Output the [x, y] coordinate of the center of the cell containing the given text.  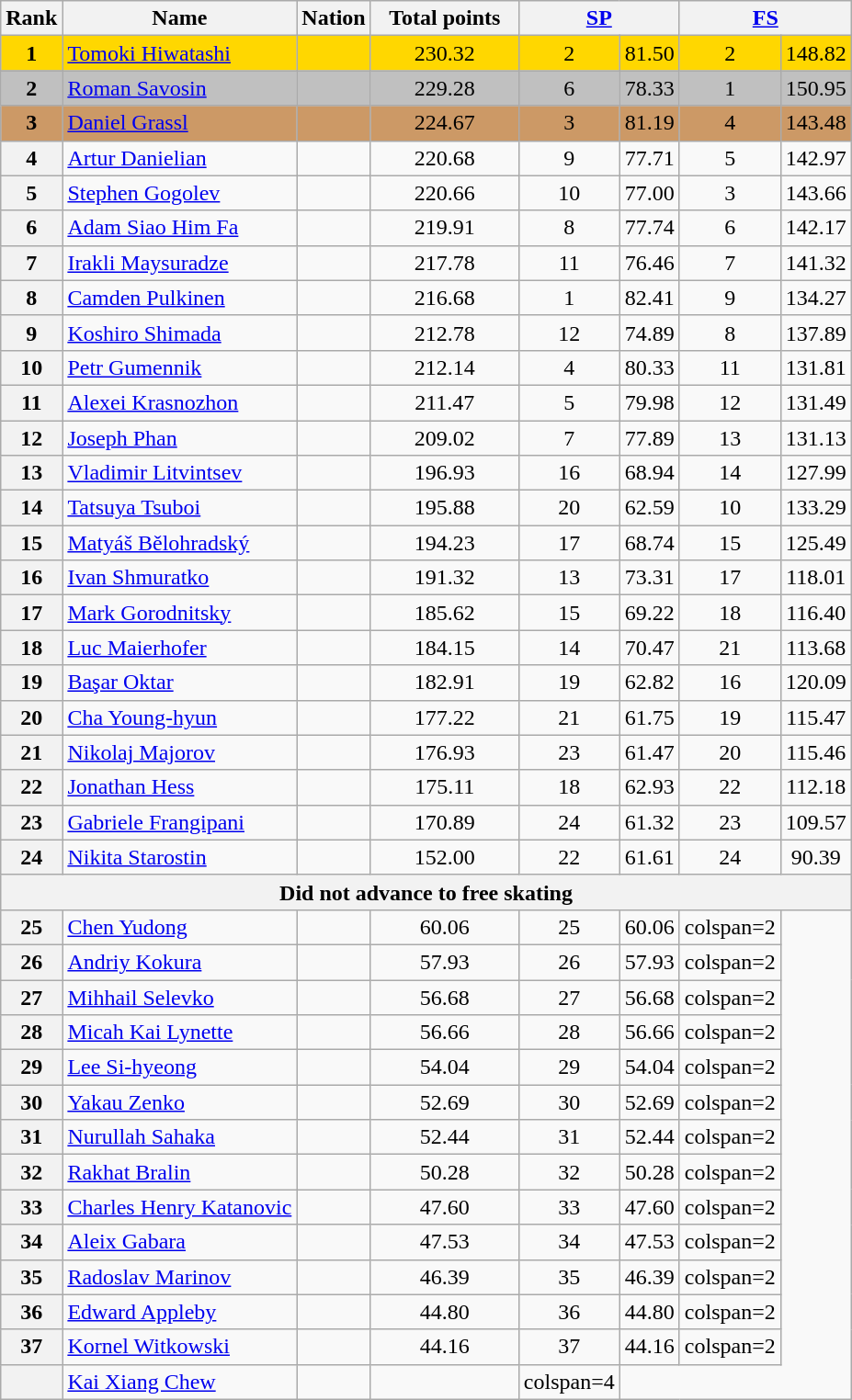
131.49 [816, 402]
176.93 [445, 752]
Cha Young-hyun [180, 717]
81.50 [649, 53]
142.97 [816, 158]
61.75 [649, 717]
143.48 [816, 123]
Did not advance to free skating [426, 892]
194.23 [445, 543]
70.47 [649, 648]
FS [765, 18]
195.88 [445, 508]
82.41 [649, 298]
Koshiro Shimada [180, 333]
Joseph Phan [180, 438]
90.39 [816, 857]
Vladimir Litvintsev [180, 473]
170.89 [445, 822]
62.93 [649, 787]
Stephen Gogolev [180, 193]
77.89 [649, 438]
Nikolaj Majorov [180, 752]
Petr Gumennik [180, 367]
Tomoki Hiwatashi [180, 53]
Kornel Witkowski [180, 1347]
230.32 [445, 53]
Edward Appleby [180, 1312]
74.89 [649, 333]
77.00 [649, 193]
Başar Oktar [180, 683]
Nikita Starostin [180, 857]
142.17 [816, 228]
Nurullah Sahaka [180, 1137]
76.46 [649, 263]
Micah Kai Lynette [180, 1033]
134.27 [816, 298]
62.59 [649, 508]
131.13 [816, 438]
182.91 [445, 683]
Charles Henry Katanovic [180, 1207]
Daniel Grassl [180, 123]
211.47 [445, 402]
141.32 [816, 263]
Aleix Gabara [180, 1242]
Ivan Shmuratko [180, 578]
Tatsuya Tsuboi [180, 508]
Luc Maierhofer [180, 648]
SP [599, 18]
229.28 [445, 88]
61.61 [649, 857]
185.62 [445, 613]
Rank [31, 18]
Camden Pulkinen [180, 298]
113.68 [816, 648]
220.68 [445, 158]
Adam Siao Him Fa [180, 228]
68.94 [649, 473]
116.40 [816, 613]
78.33 [649, 88]
Chen Yudong [180, 927]
148.82 [816, 53]
Roman Savosin [180, 88]
127.99 [816, 473]
118.01 [816, 578]
131.81 [816, 367]
184.15 [445, 648]
Nation [334, 18]
115.47 [816, 717]
212.14 [445, 367]
152.00 [445, 857]
77.71 [649, 158]
Kai Xiang Chew [180, 1382]
217.78 [445, 263]
Jonathan Hess [180, 787]
112.18 [816, 787]
219.91 [445, 228]
Alexei Krasnozhon [180, 402]
81.19 [649, 123]
212.78 [445, 333]
120.09 [816, 683]
109.57 [816, 822]
Yakau Zenko [180, 1102]
150.95 [816, 88]
Irakli Maysuradze [180, 263]
68.74 [649, 543]
Gabriele Frangipani [180, 822]
191.32 [445, 578]
196.93 [445, 473]
73.31 [649, 578]
220.66 [445, 193]
Mihhail Selevko [180, 997]
Matyáš Bělohradský [180, 543]
61.32 [649, 822]
Radoslav Marinov [180, 1277]
62.82 [649, 683]
80.33 [649, 367]
Rakhat Bralin [180, 1172]
Total points [445, 18]
77.74 [649, 228]
125.49 [816, 543]
143.66 [816, 193]
175.11 [445, 787]
Mark Gorodnitsky [180, 613]
209.02 [445, 438]
177.22 [445, 717]
79.98 [649, 402]
Lee Si-hyeong [180, 1067]
Artur Danielian [180, 158]
colspan=4 [569, 1382]
216.68 [445, 298]
115.46 [816, 752]
61.47 [649, 752]
224.67 [445, 123]
Name [180, 18]
69.22 [649, 613]
Andriy Kokura [180, 962]
133.29 [816, 508]
137.89 [816, 333]
